Output the (X, Y) coordinate of the center of the cell containing the given text.  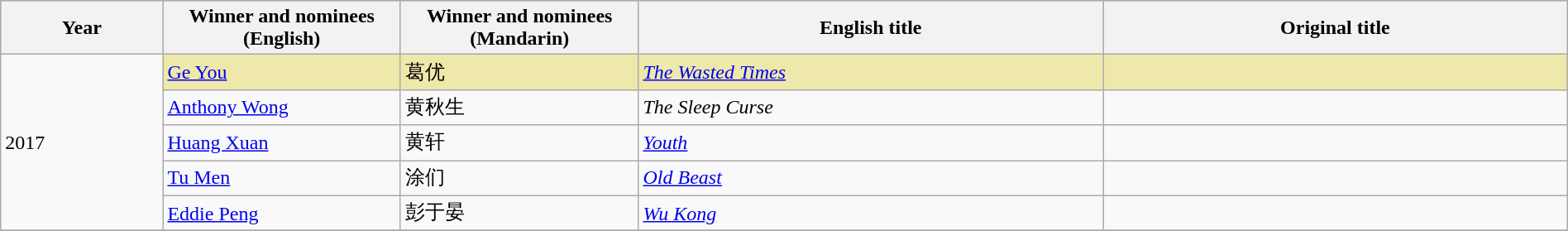
黄秋生 (519, 108)
The Sleep Curse (871, 108)
Youth (871, 142)
The Wasted Times (871, 73)
葛优 (519, 73)
Ge You (282, 73)
2017 (82, 142)
Huang Xuan (282, 142)
Eddie Peng (282, 214)
Winner and nominees(English) (282, 28)
Anthony Wong (282, 108)
涂们 (519, 179)
English title (871, 28)
Original title (1336, 28)
Winner and nominees(Mandarin) (519, 28)
彭于晏 (519, 214)
Year (82, 28)
黄轩 (519, 142)
Wu Kong (871, 214)
Tu Men (282, 179)
Old Beast (871, 179)
